Provide the (X, Y) coordinate of the cell's center where the given text is located.  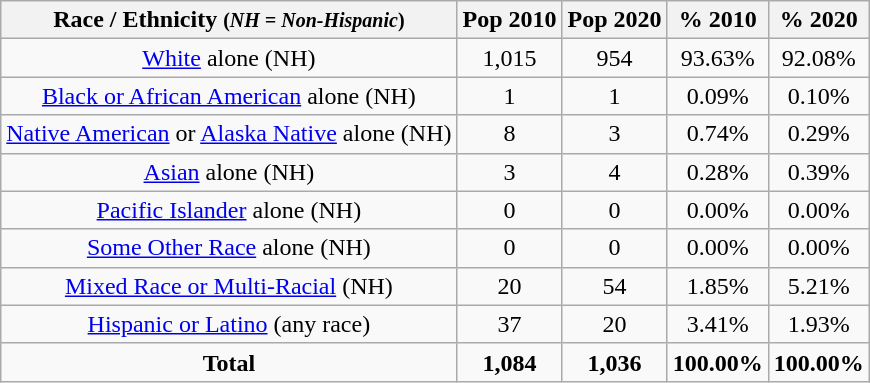
1,015 (510, 58)
% 2020 (818, 20)
0.09% (718, 96)
93.63% (718, 58)
4 (614, 172)
% 2010 (718, 20)
1,036 (614, 362)
0.10% (818, 96)
54 (614, 286)
37 (510, 324)
Total (229, 362)
White alone (NH) (229, 58)
Pop 2010 (510, 20)
Mixed Race or Multi-Racial (NH) (229, 286)
1.93% (818, 324)
0.29% (818, 134)
Hispanic or Latino (any race) (229, 324)
Pop 2020 (614, 20)
Native American or Alaska Native alone (NH) (229, 134)
954 (614, 58)
92.08% (818, 58)
1.85% (718, 286)
Some Other Race alone (NH) (229, 248)
0.74% (718, 134)
Race / Ethnicity (NH = Non-Hispanic) (229, 20)
0.39% (818, 172)
5.21% (818, 286)
Asian alone (NH) (229, 172)
1,084 (510, 362)
3.41% (718, 324)
Pacific Islander alone (NH) (229, 210)
0.28% (718, 172)
8 (510, 134)
Black or African American alone (NH) (229, 96)
